Extract the (X, Y) coordinate from the center of the cell holding the provided text.  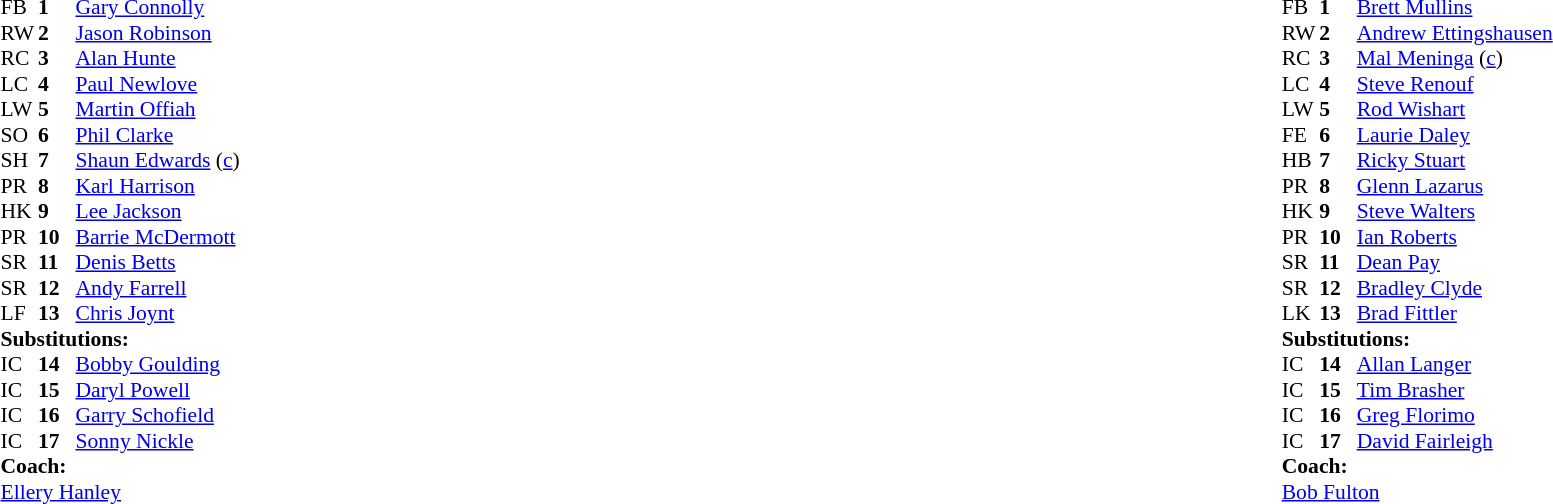
Dean Pay (1455, 263)
David Fairleigh (1455, 441)
Sonny Nickle (158, 441)
Bradley Clyde (1455, 288)
Glenn Lazarus (1455, 186)
Laurie Daley (1455, 135)
Lee Jackson (158, 211)
Karl Harrison (158, 186)
Denis Betts (158, 263)
SO (19, 135)
LF (19, 313)
SH (19, 161)
Ricky Stuart (1455, 161)
Alan Hunte (158, 59)
Rod Wishart (1455, 109)
Paul Newlove (158, 84)
HB (1301, 161)
Shaun Edwards (c) (158, 161)
Greg Florimo (1455, 415)
Andrew Ettingshausen (1455, 33)
Mal Meninga (c) (1455, 59)
Martin Offiah (158, 109)
Andy Farrell (158, 288)
Steve Renouf (1455, 84)
Brad Fittler (1455, 313)
FE (1301, 135)
Barrie McDermott (158, 237)
Jason Robinson (158, 33)
Phil Clarke (158, 135)
Chris Joynt (158, 313)
LK (1301, 313)
Allan Langer (1455, 365)
Bobby Goulding (158, 365)
Daryl Powell (158, 390)
Ian Roberts (1455, 237)
Tim Brasher (1455, 390)
Garry Schofield (158, 415)
Steve Walters (1455, 211)
